Output the (X, Y) coordinate of the center of the cell containing the given text.  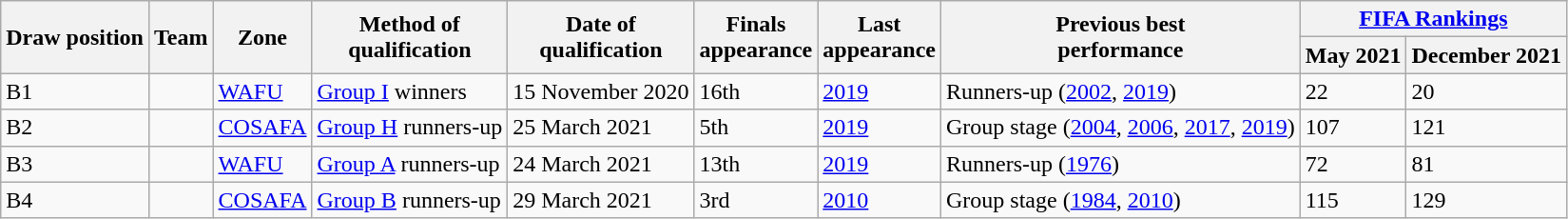
Draw position (75, 37)
FIFA Rankings (1433, 19)
Previous bestperformance (1121, 37)
15 November 2020 (601, 91)
16th (756, 91)
Group B runners-up (410, 200)
Finalsappearance (756, 37)
72 (1353, 164)
22 (1353, 91)
20 (1487, 91)
81 (1487, 164)
25 March 2021 (601, 128)
Group H runners-up (410, 128)
Zone (262, 37)
Date ofqualification (601, 37)
129 (1487, 200)
115 (1353, 200)
Team (181, 37)
121 (1487, 128)
107 (1353, 128)
B2 (75, 128)
B3 (75, 164)
B4 (75, 200)
29 March 2021 (601, 200)
Method ofqualification (410, 37)
Group stage (2004, 2006, 2017, 2019) (1121, 128)
Group A runners-up (410, 164)
Lastappearance (880, 37)
24 March 2021 (601, 164)
5th (756, 128)
Group stage (1984, 2010) (1121, 200)
3rd (756, 200)
May 2021 (1353, 55)
December 2021 (1487, 55)
Runners-up (2002, 2019) (1121, 91)
B1 (75, 91)
Runners-up (1976) (1121, 164)
13th (756, 164)
2010 (880, 200)
Group I winners (410, 91)
